Find where the given text appears and provide that cell's center as (X, Y) coordinate. 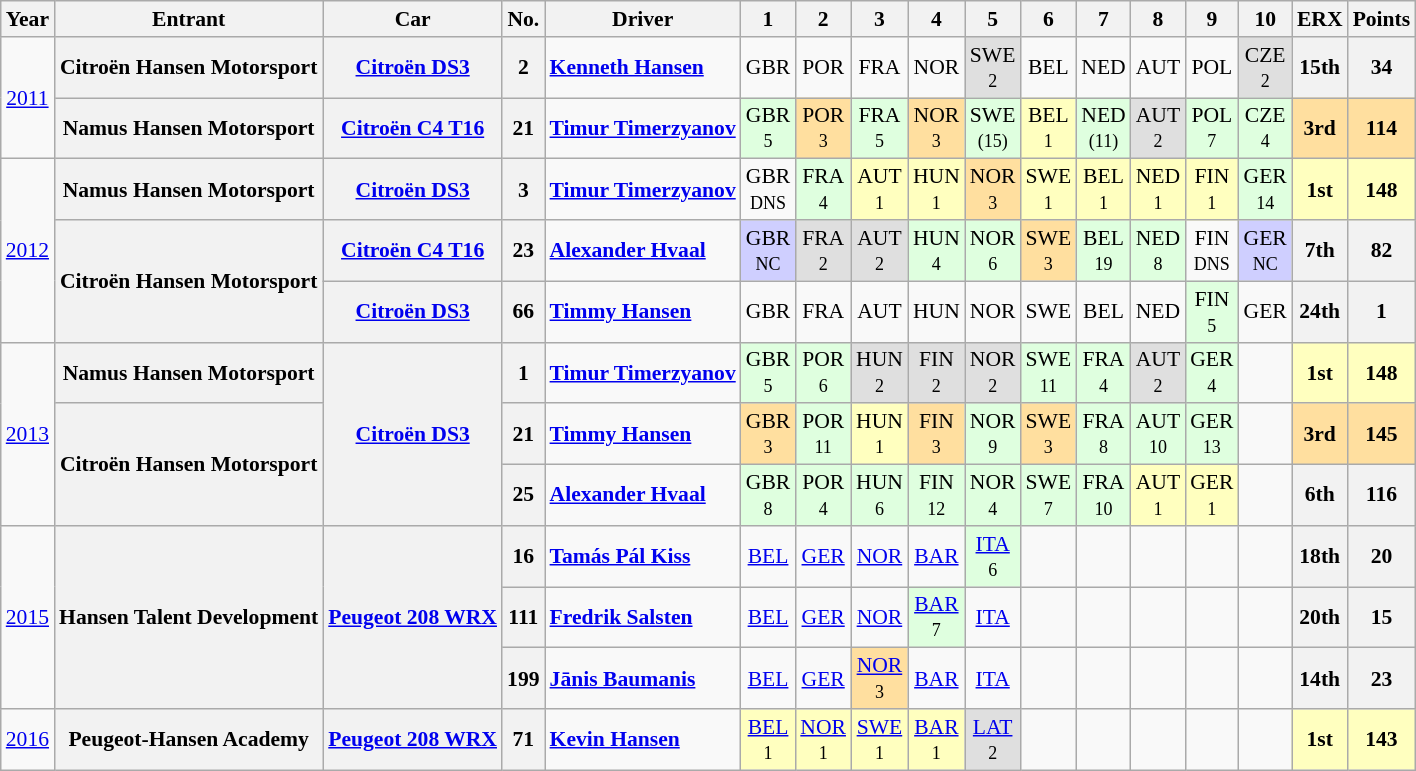
NOR4 (993, 496)
7th (1320, 250)
Entrant (188, 19)
LAT2 (993, 740)
SWE7 (1049, 496)
Hansen Talent Development (188, 618)
POR6 (823, 372)
116 (1382, 496)
5 (993, 19)
NOR2 (993, 372)
FRA8 (1103, 434)
SWE2 (993, 68)
POL (1212, 68)
2013 (28, 434)
Fredrik Salsten (643, 618)
HUN6 (880, 496)
AUT10 (1158, 434)
POR4 (823, 496)
Driver (643, 19)
20 (1382, 556)
POR11 (823, 434)
111 (524, 618)
GERNC (1266, 250)
No. (524, 19)
7 (1103, 19)
FIN2 (936, 372)
Kevin Hansen (643, 740)
10 (1266, 19)
6th (1320, 496)
POR3 (823, 128)
GER13 (1212, 434)
Kenneth Hansen (643, 68)
16 (524, 556)
GER14 (1266, 190)
Tamás Pál Kiss (643, 556)
FRA10 (1103, 496)
BAR1 (936, 740)
2012 (28, 250)
HUN4 (936, 250)
HUN (936, 312)
POR (823, 68)
71 (524, 740)
18th (1320, 556)
GER1 (1212, 496)
Car (412, 19)
145 (1382, 434)
GBR3 (768, 434)
15th (1320, 68)
Points (1382, 19)
CZE4 (1266, 128)
Year (28, 19)
2016 (28, 740)
NOR6 (993, 250)
Jānis Baumanis (643, 678)
66 (524, 312)
GBRNC (768, 250)
24th (1320, 312)
FIN3 (936, 434)
ERX (1320, 19)
HUN2 (880, 372)
199 (524, 678)
NOR9 (993, 434)
SWE (1049, 312)
SWE(15) (993, 128)
Peugeot-Hansen Academy (188, 740)
NED(11) (1103, 128)
NOR1 (823, 740)
82 (1382, 250)
2015 (28, 618)
CZE2 (1266, 68)
25 (524, 496)
14th (1320, 678)
114 (1382, 128)
BEL19 (1103, 250)
BAR7 (936, 618)
NED1 (1158, 190)
FRA2 (823, 250)
POL7 (1212, 128)
20th (1320, 618)
SWE11 (1049, 372)
8 (1158, 19)
2011 (28, 98)
ITA6 (993, 556)
GER4 (1212, 372)
9 (1212, 19)
GBRDNS (768, 190)
34 (1382, 68)
FRA5 (880, 128)
FINDNS (1212, 250)
15 (1382, 618)
143 (1382, 740)
FIN1 (1212, 190)
FIN12 (936, 496)
4 (936, 19)
6 (1049, 19)
NED8 (1158, 250)
GBR8 (768, 496)
FIN5 (1212, 312)
